Detect which cell encompasses the target text, then output its [X, Y] center coordinate. 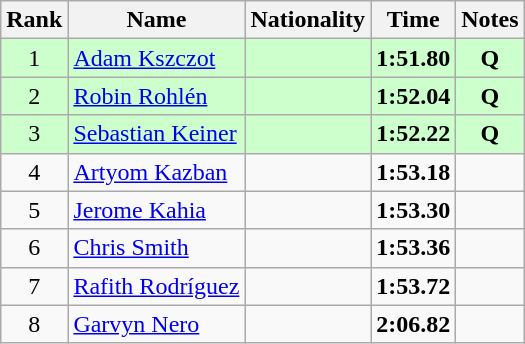
Nationality [308, 20]
2 [34, 96]
6 [34, 248]
1:51.80 [414, 58]
Sebastian Keiner [156, 134]
2:06.82 [414, 324]
1:53.72 [414, 286]
1:52.04 [414, 96]
Jerome Kahia [156, 210]
Garvyn Nero [156, 324]
1:53.36 [414, 248]
Time [414, 20]
1:52.22 [414, 134]
8 [34, 324]
Adam Kszczot [156, 58]
Notes [490, 20]
1 [34, 58]
Robin Rohlén [156, 96]
7 [34, 286]
4 [34, 172]
1:53.30 [414, 210]
Chris Smith [156, 248]
1:53.18 [414, 172]
5 [34, 210]
3 [34, 134]
Rank [34, 20]
Name [156, 20]
Rafith Rodríguez [156, 286]
Artyom Kazban [156, 172]
